Identify which cell holds the provided text, then report its [x, y] central coordinate. 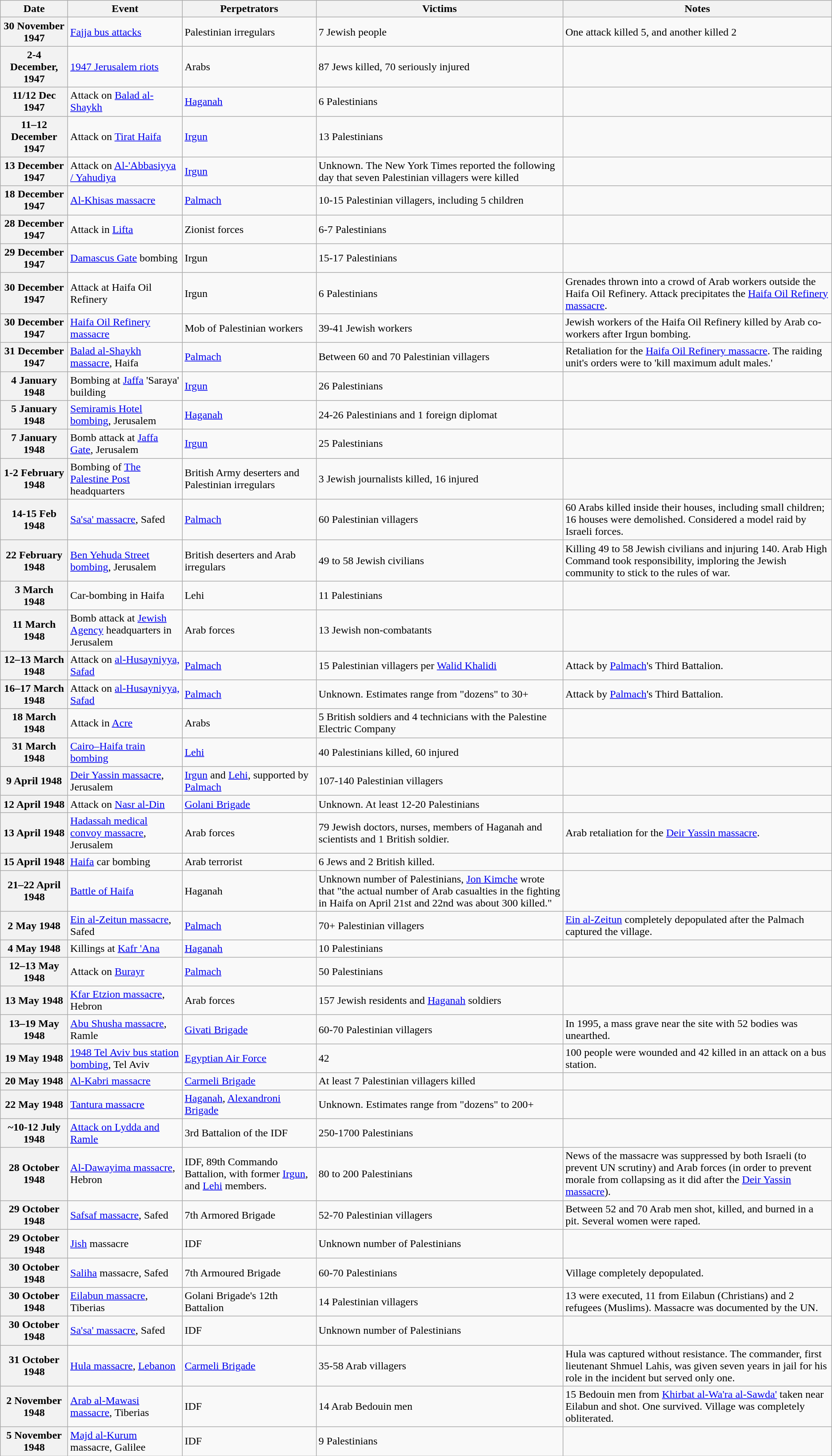
18 March 1948 [34, 723]
20 May 1948 [34, 1081]
40 Palestinians killed, 60 injured [440, 752]
Ben Yehuda Street bombing, Jerusalem [125, 561]
52-70 Palestinian villagers [440, 1215]
12 April 1948 [34, 804]
11/12 Dec 1947 [34, 101]
80 to 200 Palestinians [440, 1174]
Arab terrorist [249, 862]
At least 7 Palestinian villagers killed [440, 1081]
Arab al-Mawasi massacre, Tiberias [125, 1407]
Attack at Haifa Oil Refinery [125, 293]
1948 Tel Aviv bus station bombing, Tel Aviv [125, 1058]
Al-Kabri massacre [125, 1081]
Kfar Etzion massacre, Hebron [125, 1000]
14 Arab Bedouin men [440, 1407]
Haifa car bombing [125, 862]
Date [34, 9]
Victims [440, 9]
Arab retaliation for the Deir Yassin massacre. [698, 833]
Semiramis Hotel bombing, Jerusalem [125, 415]
79 Jewish doctors, nurses, members of Haganah and scientists and 1 British soldier. [440, 833]
87 Jews killed, 70 seriously injured [440, 67]
50 Palestinians [440, 972]
Bomb attack at Jewish Agency headquarters in Jerusalem [125, 630]
Perpetrators [249, 9]
Palestinian irregulars [249, 32]
9 April 1948 [34, 781]
Golani Brigade [249, 804]
Bombing at Jaffa 'Saraya' building [125, 386]
Damascus Gate bombing [125, 258]
Egyptian Air Force [249, 1058]
12–13 March 1948 [34, 665]
10-15 Palestinian villagers, including 5 children [440, 200]
Jish massacre [125, 1244]
1-2 February 1948 [34, 479]
Fajja bus attacks [125, 32]
24-26 Palestinians and 1 foreign diplomat [440, 415]
Attack in Acre [125, 723]
Irgun and Lehi, supported by Palmach [249, 781]
Village completely depopulated. [698, 1272]
9 Palestinians [440, 1441]
42 [440, 1058]
11 March 1948 [34, 630]
Hula massacre, Lebanon [125, 1366]
60 Arabs killed inside their houses, including small children; 16 houses were demolished. Considered a model raid by Israeli forces. [698, 520]
2 May 1948 [34, 926]
5 January 1948 [34, 415]
Between 60 and 70 Palestinian villagers [440, 357]
Ein al-Zeitun massacre, Safed [125, 926]
Safsaf massacre, Safed [125, 1215]
6-7 Palestinians [440, 229]
Saliha massacre, Safed [125, 1272]
100 people were wounded and 42 killed in an attack on a bus station. [698, 1058]
5 November 1948 [34, 1441]
2-4 December, 1947 [34, 67]
Attack in Lifta [125, 229]
Attack on Nasr al-Din [125, 804]
Majd al-Kurum massacre, Galilee [125, 1441]
Car-bombing in Haifa [125, 596]
35-58 Arab villagers [440, 1366]
Killings at Kafr 'Ana [125, 949]
13–19 May 1948 [34, 1030]
British deserters and Arab irregulars [249, 561]
British Army deserters and Palestinian irregulars [249, 479]
7 January 1948 [34, 444]
107-140 Palestinian villagers [440, 781]
31 March 1948 [34, 752]
Tantura massacre [125, 1104]
16–17 March 1948 [34, 694]
3 Jewish journalists killed, 16 injured [440, 479]
6 Jews and 2 British killed. [440, 862]
13 April 1948 [34, 833]
~10-12 July 1948 [34, 1133]
Balad al-Shaykh massacre, Haifa [125, 357]
14 Palestinian villagers [440, 1302]
4 January 1948 [34, 386]
Deir Yassin massacre, Jerusalem [125, 781]
19 May 1948 [34, 1058]
5 British soldiers and 4 technicians with the Palestine Electric Company [440, 723]
Battle of Haifa [125, 891]
Ein al-Zeitun completely depopulated after the Palmach captured the village. [698, 926]
Al-Khisas massacre [125, 200]
Jewish workers of the Haifa Oil Refinery killed by Arab co-workers after Irgun bombing. [698, 328]
31 October 1948 [34, 1366]
Unknown. The New York Times reported the following day that seven Palestinian villagers were killed [440, 172]
12–13 May 1948 [34, 972]
13 May 1948 [34, 1000]
One attack killed 5, and another killed 2 [698, 32]
28 October 1948 [34, 1174]
15 April 1948 [34, 862]
22 February 1948 [34, 561]
15 Palestinian villagers per Walid Khalidi [440, 665]
13 Palestinians [440, 136]
Bombing of The Palestine Post headquarters [125, 479]
Mob of Palestinian workers [249, 328]
Event [125, 9]
70+ Palestinian villagers [440, 926]
Between 52 and 70 Arab men shot, killed, and burned in a pit. Several women were raped. [698, 1215]
Attack on Lydda and Ramle [125, 1133]
60-70 Palestinian villagers [440, 1030]
Golani Brigade's 12th Battalion [249, 1302]
1947 Jerusalem riots [125, 67]
3 March 1948 [34, 596]
Abu Shusha massacre, Ramle [125, 1030]
Haganah, Alexandroni Brigade [249, 1104]
Al-Dawayima massacre, Hebron [125, 1174]
13 December 1947 [34, 172]
Attack on Tirat Haifa [125, 136]
Bomb attack at Jaffa Gate, Jerusalem [125, 444]
30 November 1947 [34, 32]
10 Palestinians [440, 949]
26 Palestinians [440, 386]
2 November 1948 [34, 1407]
Unknown. Estimates range from "dozens" to 200+ [440, 1104]
39-41 Jewish workers [440, 328]
250-1700 Palestinians [440, 1133]
7 Jewish people [440, 32]
4 May 1948 [34, 949]
60-70 Palestinians [440, 1272]
Attack on Al-'Abbasiyya / Yahudiya [125, 172]
Givati Brigade [249, 1030]
22 May 1948 [34, 1104]
IDF, 89th Commando Battalion, with former Irgun, and Lehi members. [249, 1174]
Haifa Oil Refinery massacre [125, 328]
Attack on Balad al-Shaykh [125, 101]
157 Jewish residents and Haganah soldiers [440, 1000]
60 Palestinian villagers [440, 520]
29 December 1947 [34, 258]
15-17 Palestinians [440, 258]
13 Jewish non-combatants [440, 630]
Hadassah medical convoy massacre, Jerusalem [125, 833]
15 Bedouin men from Khirbat al-Wa'ra al-Sawda' taken near Eilabun and shot. One survived. Village was completely obliterated. [698, 1407]
14-15 Feb 1948 [34, 520]
Unknown. At least 12-20 Palestinians [440, 804]
28 December 1947 [34, 229]
49 to 58 Jewish civilians [440, 561]
21–22 April 1948 [34, 891]
7th Armoured Brigade [249, 1272]
Notes [698, 9]
18 December 1947 [34, 200]
Zionist forces [249, 229]
3rd Battalion of the IDF [249, 1133]
Retaliation for the Haifa Oil Refinery massacre. The raiding unit's orders were to 'kill maximum adult males.' [698, 357]
11–12 December 1947 [34, 136]
7th Armored Brigade [249, 1215]
Attack on Burayr [125, 972]
11 Palestinians [440, 596]
Unknown. Estimates range from "dozens" to 30+ [440, 694]
Cairo–Haifa train bombing [125, 752]
31 December 1947 [34, 357]
Grenades thrown into a crowd of Arab workers outside the Haifa Oil Refinery. Attack precipitates the Haifa Oil Refinery massacre. [698, 293]
In 1995, a mass grave near the site with 52 bodies was unearthed. [698, 1030]
Eilabun massacre, Tiberias [125, 1302]
25 Palestinians [440, 444]
13 were executed, 11 from Eilabun (Christians) and 2 refugees (Muslims). Massacre was documented by the UN. [698, 1302]
